From the cell containing the given text, extract its center point as (X, Y) coordinate. 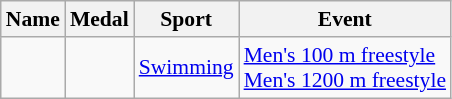
Medal (100, 19)
Men's 100 m freestyleMen's 1200 m freestyle (345, 68)
Swimming (186, 68)
Event (345, 19)
Name (33, 19)
Sport (186, 19)
